Find where the given text appears and provide that cell's center as [x, y] coordinate. 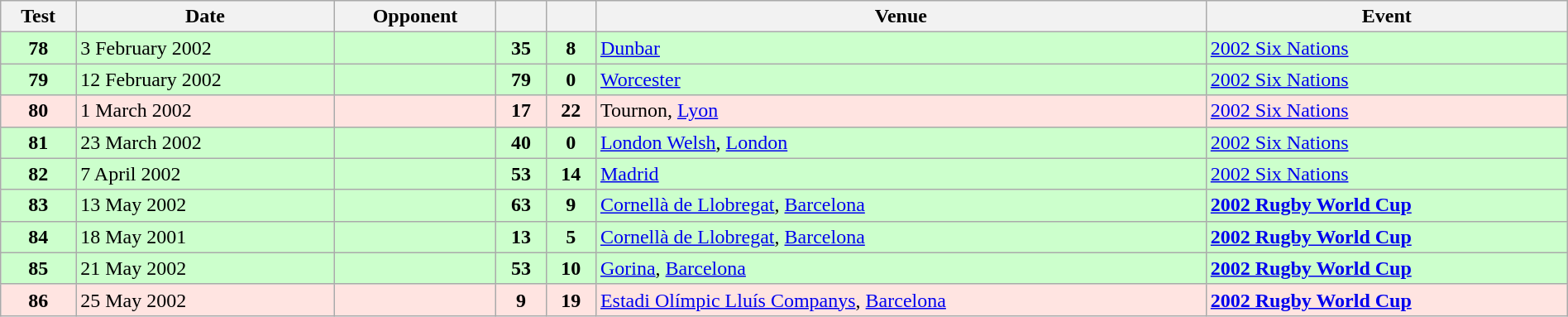
Gorina, Barcelona [901, 268]
25 May 2002 [205, 300]
80 [38, 111]
23 March 2002 [205, 142]
85 [38, 268]
78 [38, 48]
Madrid [901, 174]
Date [205, 17]
17 [521, 111]
8 [571, 48]
83 [38, 205]
10 [571, 268]
3 February 2002 [205, 48]
Opponent [415, 17]
13 [521, 237]
35 [521, 48]
London Welsh, London [901, 142]
7 April 2002 [205, 174]
19 [571, 300]
13 May 2002 [205, 205]
Venue [901, 17]
86 [38, 300]
Tournon, Lyon [901, 111]
12 February 2002 [205, 79]
40 [521, 142]
63 [521, 205]
14 [571, 174]
81 [38, 142]
1 March 2002 [205, 111]
5 [571, 237]
Worcester [901, 79]
18 May 2001 [205, 237]
82 [38, 174]
Estadi Olímpic Lluís Companys, Barcelona [901, 300]
21 May 2002 [205, 268]
Event [1386, 17]
84 [38, 237]
Dunbar [901, 48]
22 [571, 111]
Test [38, 17]
